For the text-containing cell, return its midpoint in [x, y] coordinate format. 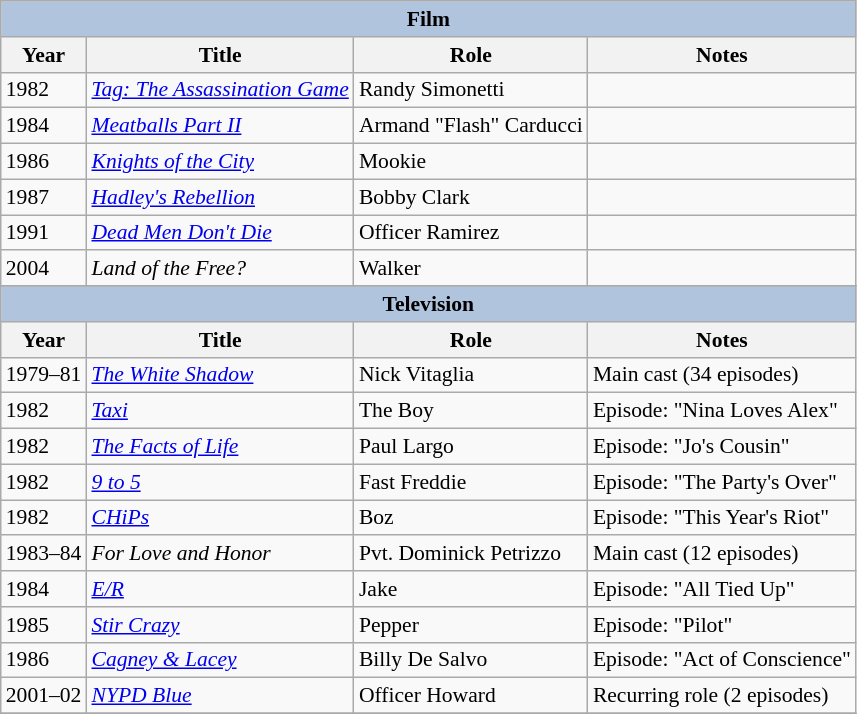
Episode: "Pilot" [722, 625]
Officer Ramirez [471, 233]
Stir Crazy [220, 625]
1983–84 [44, 554]
Pepper [471, 625]
Episode: "This Year's Riot" [722, 518]
Boz [471, 518]
1991 [44, 233]
Hadley's Rebellion [220, 197]
Episode: "The Party's Over" [722, 482]
1979–81 [44, 375]
CHiPs [220, 518]
Main cast (12 episodes) [722, 554]
Meatballs Part II [220, 126]
Knights of the City [220, 162]
Episode: "Nina Loves Alex" [722, 411]
Dead Men Don't Die [220, 233]
2004 [44, 269]
Film [428, 19]
Jake [471, 589]
1985 [44, 625]
9 to 5 [220, 482]
Tag: The Assassination Game [220, 90]
Episode: "Jo's Cousin" [722, 447]
1987 [44, 197]
Pvt. Dominick Petrizzo [471, 554]
Television [428, 304]
Taxi [220, 411]
For Love and Honor [220, 554]
Cagney & Lacey [220, 660]
Armand "Flash" Carducci [471, 126]
Main cast (34 episodes) [722, 375]
Land of the Free? [220, 269]
Officer Howard [471, 696]
Mookie [471, 162]
Episode: "Act of Conscience" [722, 660]
The White Shadow [220, 375]
Walker [471, 269]
Bobby Clark [471, 197]
Paul Largo [471, 447]
Billy De Salvo [471, 660]
The Facts of Life [220, 447]
NYPD Blue [220, 696]
2001–02 [44, 696]
The Boy [471, 411]
Randy Simonetti [471, 90]
E/R [220, 589]
Nick Vitaglia [471, 375]
Episode: "All Tied Up" [722, 589]
Fast Freddie [471, 482]
Recurring role (2 episodes) [722, 696]
